For the text-containing cell, return its midpoint in (X, Y) coordinate format. 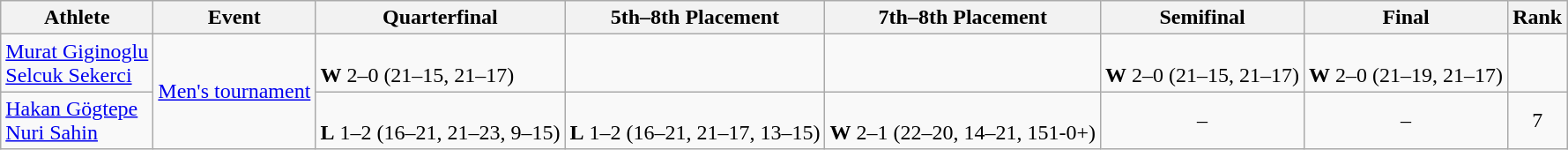
Hakan Gögtepe Nuri Sahin (78, 120)
Athlete (78, 18)
Rank (1537, 18)
W 2–1 (22–20, 14–21, 151-0+) (962, 120)
Event (234, 18)
L 1–2 (16–21, 21–23, 9–15) (441, 120)
7th–8th Placement (962, 18)
Semifinal (1202, 18)
Quarterfinal (441, 18)
L 1–2 (16–21, 21–17, 13–15) (695, 120)
Murat Giginoglu Selcuk Sekerci (78, 64)
Final (1407, 18)
7 (1537, 120)
5th–8th Placement (695, 18)
Men's tournament (234, 92)
W 2–0 (21–19, 21–17) (1407, 64)
